Locate the cell with the specified text and output its (x, y) center coordinate. 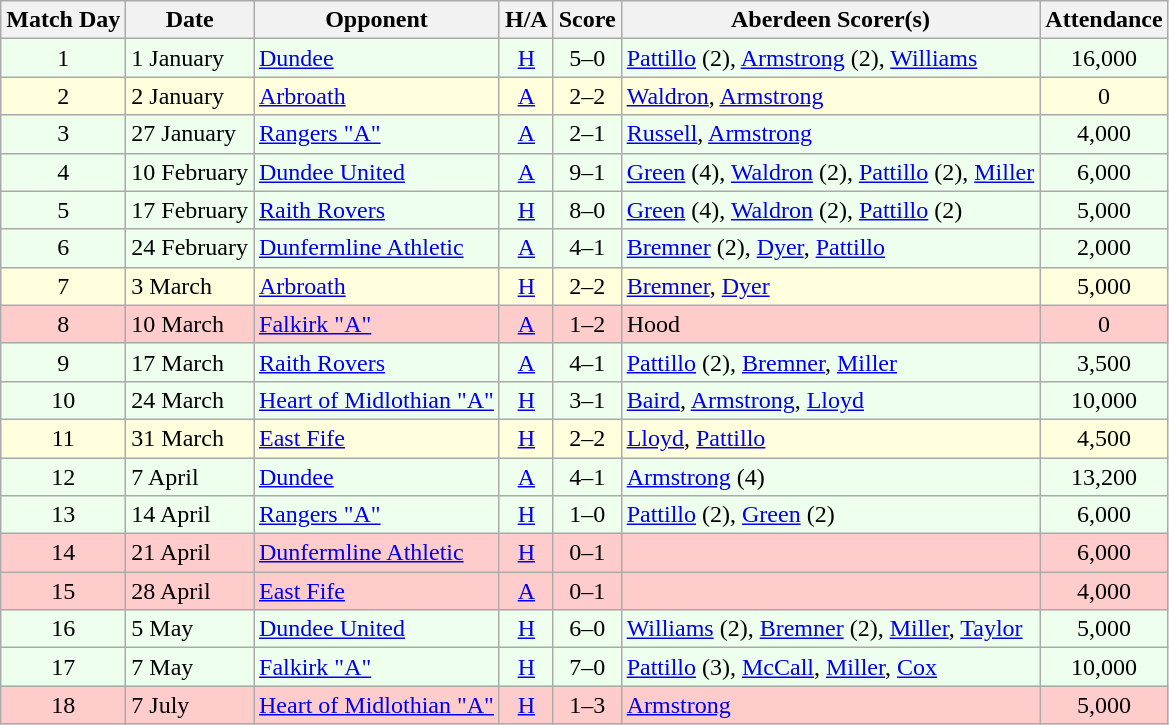
6 (64, 248)
6–0 (587, 629)
Green (4), Waldron (2), Pattillo (2), Miller (830, 172)
Waldron, Armstrong (830, 96)
Lloyd, Pattillo (830, 438)
Opponent (377, 20)
1–2 (587, 324)
7 May (190, 667)
Pattillo (2), Bremner, Miller (830, 362)
21 April (190, 553)
3,500 (1104, 362)
Armstrong (830, 705)
16,000 (1104, 58)
5 (64, 210)
Aberdeen Scorer(s) (830, 20)
10 (64, 400)
7 July (190, 705)
7 April (190, 477)
2,000 (1104, 248)
7–0 (587, 667)
13 (64, 515)
24 March (190, 400)
31 March (190, 438)
2 (64, 96)
17 (64, 667)
9 (64, 362)
Match Day (64, 20)
3–1 (587, 400)
4 (64, 172)
17 March (190, 362)
13,200 (1104, 477)
1–0 (587, 515)
14 April (190, 515)
Pattillo (2), Armstrong (2), Williams (830, 58)
5–0 (587, 58)
27 January (190, 134)
5 May (190, 629)
16 (64, 629)
17 February (190, 210)
Score (587, 20)
Armstrong (4) (830, 477)
Bremner, Dyer (830, 286)
2–1 (587, 134)
Pattillo (2), Green (2) (830, 515)
10 February (190, 172)
1 January (190, 58)
8 (64, 324)
3 (64, 134)
Baird, Armstrong, Lloyd (830, 400)
H/A (526, 20)
1–3 (587, 705)
1 (64, 58)
Hood (830, 324)
28 April (190, 591)
18 (64, 705)
14 (64, 553)
24 February (190, 248)
9–1 (587, 172)
3 March (190, 286)
Williams (2), Bremner (2), Miller, Taylor (830, 629)
7 (64, 286)
8–0 (587, 210)
Russell, Armstrong (830, 134)
4,500 (1104, 438)
Date (190, 20)
Green (4), Waldron (2), Pattillo (2) (830, 210)
11 (64, 438)
Bremner (2), Dyer, Pattillo (830, 248)
Pattillo (3), McCall, Miller, Cox (830, 667)
2 January (190, 96)
Attendance (1104, 20)
10 March (190, 324)
12 (64, 477)
15 (64, 591)
